Scan for the cell matching the given text and deliver its [X, Y] coordinate at center. 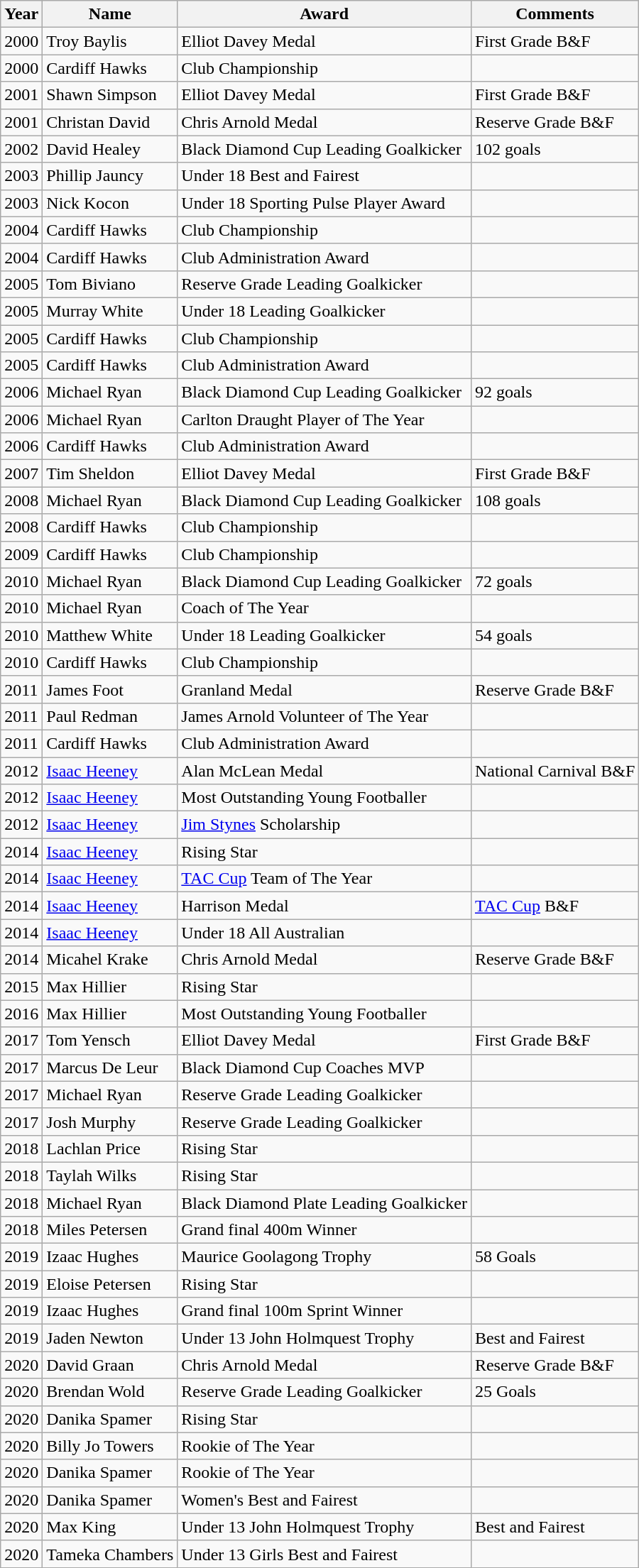
Eloise Petersen [110, 1284]
Matthew White [110, 635]
54 goals [555, 635]
Harrison Medal [324, 906]
TAC Cup Team of The Year [324, 879]
Miles Petersen [110, 1230]
David Graan [110, 1365]
Marcus De Leur [110, 1068]
Josh Murphy [110, 1122]
Christan David [110, 122]
TAC Cup B&F [555, 906]
Brendan Wold [110, 1392]
Coach of The Year [324, 608]
Paul Redman [110, 716]
Award [324, 14]
25 Goals [555, 1392]
Under 18 Best and Fairest [324, 176]
Shawn Simpson [110, 95]
Year [21, 14]
Troy Baylis [110, 41]
Name [110, 14]
108 goals [555, 500]
Alan McLean Medal [324, 770]
Women's Best and Fairest [324, 1500]
Black Diamond Cup Coaches MVP [324, 1068]
Jaden Newton [110, 1338]
James Arnold Volunteer of The Year [324, 716]
Micahel Krake [110, 960]
Carlton Draught Player of The Year [324, 420]
Maurice Goolagong Trophy [324, 1257]
David Healey [110, 149]
Nick Kocon [110, 203]
2015 [21, 987]
Tim Sheldon [110, 473]
Jim Stynes Scholarship [324, 825]
Tom Yensch [110, 1041]
2002 [21, 149]
Tom Biviano [110, 284]
Under 13 Girls Best and Fairest [324, 1554]
Billy Jo Towers [110, 1446]
92 goals [555, 393]
Taylah Wilks [110, 1175]
James Foot [110, 689]
72 goals [555, 581]
Grand final 400m Winner [324, 1230]
National Carnival B&F [555, 770]
Comments [555, 14]
102 goals [555, 149]
2009 [21, 554]
Tameka Chambers [110, 1554]
Max King [110, 1527]
2007 [21, 473]
2016 [21, 1014]
Under 18 All Australian [324, 933]
Murray White [110, 311]
Phillip Jauncy [110, 176]
Granland Medal [324, 689]
58 Goals [555, 1257]
Lachlan Price [110, 1148]
Grand final 100m Sprint Winner [324, 1311]
Under 18 Sporting Pulse Player Award [324, 203]
Black Diamond Plate Leading Goalkicker [324, 1203]
